Scan for the cell matching the given text and deliver its [x, y] coordinate at center. 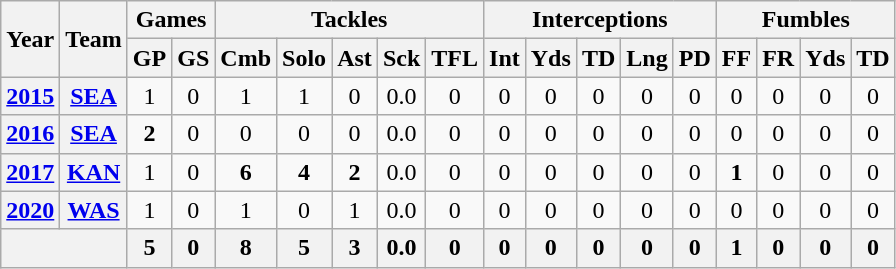
Ast [355, 58]
Int [505, 58]
FF [736, 58]
Tackles [350, 20]
Sck [401, 58]
4 [304, 172]
Solo [304, 58]
8 [246, 248]
TFL [455, 58]
6 [246, 172]
Interceptions [600, 20]
3 [355, 248]
FR [778, 58]
Team [94, 39]
Lng [647, 58]
2017 [30, 172]
GS [194, 58]
Year [30, 39]
PD [694, 58]
2016 [30, 134]
GP [149, 58]
WAS [94, 210]
Games [170, 20]
Cmb [246, 58]
Fumbles [806, 20]
2020 [30, 210]
2015 [30, 96]
KAN [94, 172]
